Identify which cell holds the provided text, then report its (x, y) central coordinate. 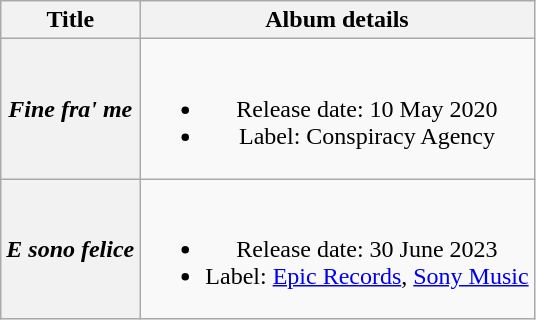
Title (70, 20)
Release date: 10 May 2020Label: Conspiracy Agency (337, 109)
E sono felice (70, 249)
Release date: 30 June 2023Label: Epic Records, Sony Music (337, 249)
Album details (337, 20)
Fine fra' me (70, 109)
